Return the [X, Y] coordinate for the center point of the cell that contains the specified text.  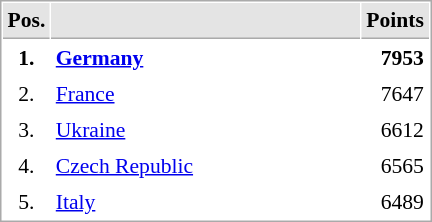
Ukraine [206, 129]
France [206, 93]
1. [26, 57]
5. [26, 201]
6612 [396, 129]
Italy [206, 201]
Czech Republic [206, 165]
6565 [396, 165]
Points [396, 21]
3. [26, 129]
Germany [206, 57]
7953 [396, 57]
6489 [396, 201]
Pos. [26, 21]
2. [26, 93]
4. [26, 165]
7647 [396, 93]
